Locate the cell with the specified text and output its [X, Y] center coordinate. 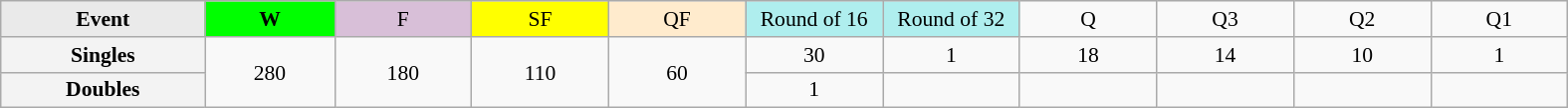
30 [814, 55]
Doubles [104, 90]
Round of 16 [814, 19]
F [403, 19]
Q1 [1499, 19]
Round of 32 [951, 19]
110 [541, 72]
W [270, 19]
60 [677, 72]
280 [270, 72]
SF [541, 19]
14 [1226, 55]
18 [1088, 55]
180 [403, 72]
Q2 [1362, 19]
Q [1088, 19]
Singles [104, 55]
10 [1362, 55]
Event [104, 19]
QF [677, 19]
Q3 [1226, 19]
